Capture the cell that displays the provided text and extract its (x, y) central coordinate. 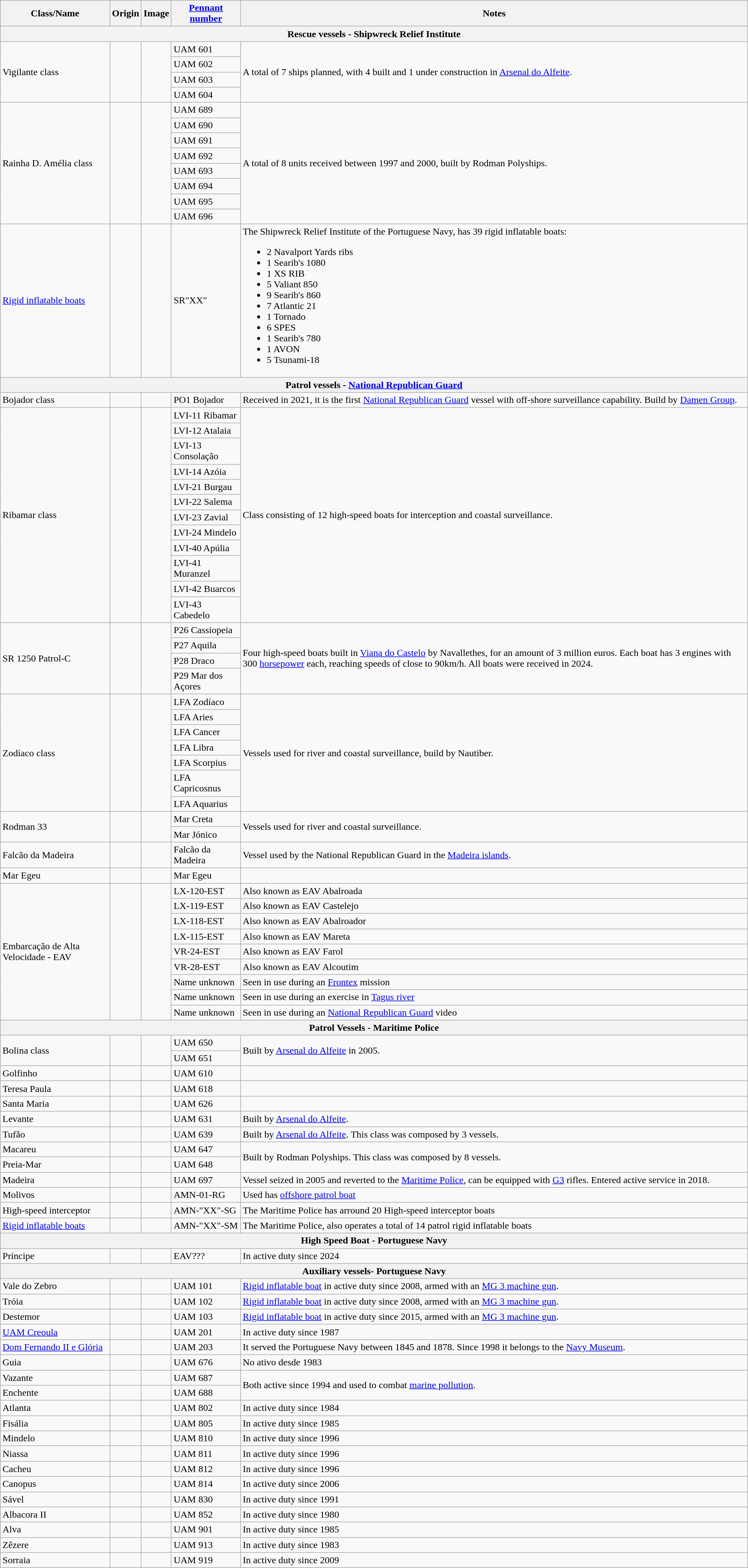
P29 Mar dos Açores (206, 681)
PO1 Bojador (206, 400)
UAM 919 (206, 1560)
LX-115-EST (206, 936)
UAM 688 (206, 1393)
UAM 103 (206, 1317)
In active duty since 1991 (494, 1499)
Guia (55, 1362)
UAM 689 (206, 110)
UAM 651 (206, 1058)
UAM 647 (206, 1150)
UAM 830 (206, 1499)
In active duty since 2024 (494, 1256)
UAM 631 (206, 1119)
Príncipe (55, 1256)
The Maritime Police has arround 20 High-speed interceptor boats (494, 1210)
LVI-43 Cabedelo (206, 609)
A total of 8 units received between 1997 and 2000, built by Rodman Polyships. (494, 163)
UAM 802 (206, 1408)
UAM 814 (206, 1484)
Vazante (55, 1378)
Tufão (55, 1134)
High Speed Boat - Portuguese Navy (374, 1241)
Dom Fernando II e Glória (55, 1347)
EAV??? (206, 1256)
It served the Portuguese Navy between 1845 and 1878. Since 1998 it belongs to the Navy Museum. (494, 1347)
P27 Aquila (206, 646)
P26 Cassiopeia (206, 630)
In active duty since 2006 (494, 1484)
Also known as EAV Castelejo (494, 906)
Albacora II (55, 1514)
LFA Cancer (206, 732)
Bolina class (55, 1050)
Built by Arsenal do Alfeite. (494, 1119)
UAM 676 (206, 1362)
Both active since 1994 and used to combat marine pollution. (494, 1385)
P28 Draco (206, 661)
Also known as EAV Abalroada (494, 891)
VR-24-EST (206, 952)
UAM 693 (206, 171)
UAM 618 (206, 1088)
LFA Capricosnus (206, 783)
UAM 626 (206, 1104)
UAM 687 (206, 1378)
Madeira (55, 1180)
Mar Jónico (206, 834)
UAM Creoula (55, 1332)
Built by Rodman Polyships. This class was composed by 8 vessels. (494, 1157)
Sorraia (55, 1560)
In active duty since 1980 (494, 1514)
Fisália (55, 1423)
In active duty since 1987 (494, 1332)
Built by Arsenal do Alfeite in 2005. (494, 1050)
LVI-21 Burgau (206, 487)
Rodman 33 (55, 827)
Received in 2021, it is the first National Republican Guard vessel with off-shore surveillance capability. Build by Damen Group. (494, 400)
Also known as EAV Alcoutim (494, 967)
LVI-40 Apúlia (206, 548)
LVI-13 Consolação (206, 451)
UAM 203 (206, 1347)
UAM 602 (206, 64)
High-speed interceptor (55, 1210)
Pennant number (206, 14)
VR-28-EST (206, 967)
Also known as EAV Mareta (494, 936)
Rescue vessels - Shipwreck Relief Institute (374, 34)
Zodíaco class (55, 753)
UAM 852 (206, 1514)
AMN-"XX"-SM (206, 1225)
Patrol vessels - National Republican Guard (374, 385)
LVI-42 Buarcos (206, 589)
Seen in use during an National Republican Guard video (494, 1012)
Vessels used for river and coastal surveillance, build by Nautiber. (494, 753)
The Maritime Police, also operates a total of 14 patrol rigid inflatable boats (494, 1225)
Ribamar class (55, 515)
Also known as EAV Abalroador (494, 921)
Preia-Mar (55, 1165)
UAM 697 (206, 1180)
Molivos (55, 1195)
LFA Aries (206, 717)
Image (157, 14)
In active duty since 2009 (494, 1560)
Auxiliary vessels- Portuguese Navy (374, 1271)
UAM 692 (206, 155)
Vale do Zebro (55, 1286)
UAM 102 (206, 1301)
Enchente (55, 1393)
Destemor (55, 1317)
UAM 810 (206, 1438)
Vigilante class (55, 72)
Class/Name (55, 14)
Vessels used for river and coastal surveillance. (494, 827)
UAM 639 (206, 1134)
LVI-41 Muranzel (206, 568)
SR 1250 Patrol-C (55, 659)
Built by Arsenal do Alfeite. This class was composed by 3 vessels. (494, 1134)
UAM 650 (206, 1043)
Canopus (55, 1484)
UAM 101 (206, 1286)
LVI-22 Salema (206, 502)
UAM 648 (206, 1165)
LX-118-EST (206, 921)
Embarcação de Alta Velocidade - EAV (55, 952)
UAM 812 (206, 1469)
AMN-"XX"-SG (206, 1210)
UAM 690 (206, 125)
Seen in use during an Frontex mission (494, 982)
Cacheu (55, 1469)
LX-120-EST (206, 891)
A total of 7 ships planned, with 4 built and 1 under construction in Arsenal do Alfeite. (494, 72)
LVI-14 Azóia (206, 472)
UAM 603 (206, 80)
UAM 691 (206, 140)
LVI-24 Mindelo (206, 532)
LFA Scorpius (206, 763)
Bojador class (55, 400)
UAM 901 (206, 1530)
Notes (494, 14)
Tróia (55, 1301)
Teresa Paula (55, 1088)
Levante (55, 1119)
Patrol Vessels - Maritime Police (374, 1028)
UAM 201 (206, 1332)
Vessel seized in 2005 and reverted to the Maritime Police, can be equipped with G3 rifles. Entered active service in 2018. (494, 1180)
UAM 811 (206, 1454)
UAM 694 (206, 186)
No ativo desde 1983 (494, 1362)
AMN-01-RG (206, 1195)
UAM 695 (206, 201)
Macareu (55, 1150)
LFA Zodíaco (206, 702)
UAM 696 (206, 217)
SR"XX" (206, 301)
Niassa (55, 1454)
LFA Libra (206, 747)
Origin (125, 14)
Used has offshore patrol boat (494, 1195)
Mar Creta (206, 819)
In active duty since 1984 (494, 1408)
UAM 610 (206, 1073)
LVI-11 Ribamar (206, 415)
UAM 601 (206, 49)
LFA Aquarius (206, 804)
Also known as EAV Farol (494, 952)
Golfinho (55, 1073)
Seen in use during an exercise in Tagus river (494, 997)
UAM 604 (206, 95)
Rainha D. Amélia class (55, 163)
Rigid inflatable boat in active duty since 2015, armed with an MG 3 machine gun. (494, 1317)
Zêzere (55, 1545)
Sável (55, 1499)
UAM 805 (206, 1423)
Santa Maria (55, 1104)
Atlanta (55, 1408)
In active duty since 1983 (494, 1545)
LVI-23 Zavial (206, 517)
Class consisting of 12 high-speed boats for interception and coastal surveillance. (494, 515)
Mindelo (55, 1438)
LVI-12 Atalaia (206, 430)
UAM 913 (206, 1545)
Alva (55, 1530)
LX-119-EST (206, 906)
Vessel used by the National Republican Guard in the Madeira islands. (494, 855)
